Provide the [X, Y] coordinate of the cell's center where the given text is located.  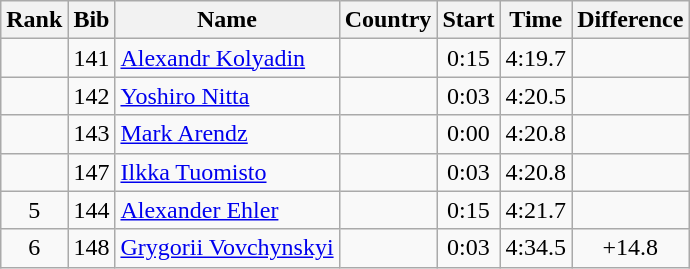
5 [34, 210]
Alexander Ehler [227, 210]
148 [92, 248]
4:34.5 [536, 248]
143 [92, 134]
142 [92, 96]
Yoshiro Nitta [227, 96]
4:19.7 [536, 58]
+14.8 [630, 248]
147 [92, 172]
Time [536, 20]
Start [468, 20]
Bib [92, 20]
4:21.7 [536, 210]
Country [388, 20]
6 [34, 248]
Mark Arendz [227, 134]
144 [92, 210]
Difference [630, 20]
Name [227, 20]
Alexandr Kolyadin [227, 58]
Grygorii Vovchynskyi [227, 248]
0:00 [468, 134]
Rank [34, 20]
141 [92, 58]
4:20.5 [536, 96]
Ilkka Tuomisto [227, 172]
